Search for the cell housing the specified text and yield its (x, y) center coordinate. 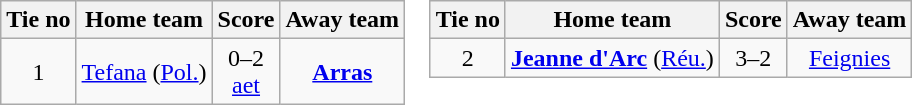
Arras (342, 72)
2 (468, 58)
1 (38, 72)
0–2aet (246, 72)
Jeanne d'Arc (Réu.) (612, 58)
Feignies (850, 58)
Tefana (Pol.) (144, 72)
3–2 (753, 58)
